Pinpoint the cell where the given text exists, returning its (X, Y) midpoint coordinate. 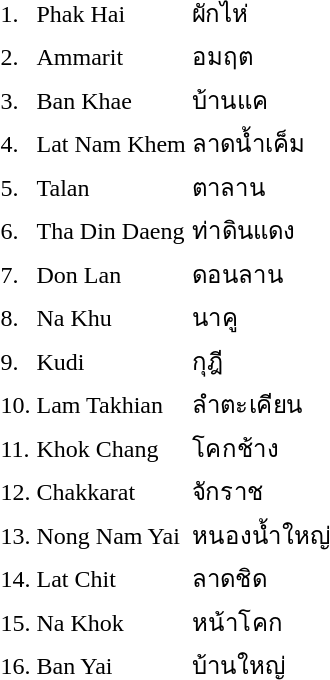
Lat Nam Khem (111, 144)
Don Lan (111, 274)
Lam Takhian (111, 404)
Kudi (111, 361)
Chakkarat (111, 492)
Na Khok (111, 622)
Nong Nam Yai (111, 535)
Tha Din Daeng (111, 230)
Na Khu (111, 318)
Khok Chang (111, 448)
Talan (111, 187)
Lat Chit (111, 578)
Ban Khae (111, 100)
Ammarit (111, 56)
